Return the (x, y) coordinate for the center point of the cell that contains the specified text.  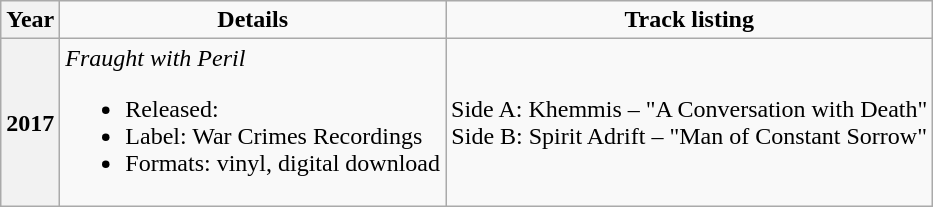
Side A: Khemmis – "A Conversation with Death"Side B: Spirit Adrift – "Man of Constant Sorrow" (690, 122)
Fraught with PerilReleased: Label: War Crimes RecordingsFormats: vinyl, digital download (253, 122)
Details (253, 20)
Year (30, 20)
Track listing (690, 20)
2017 (30, 122)
